Search for the cell housing the specified text and yield its [x, y] center coordinate. 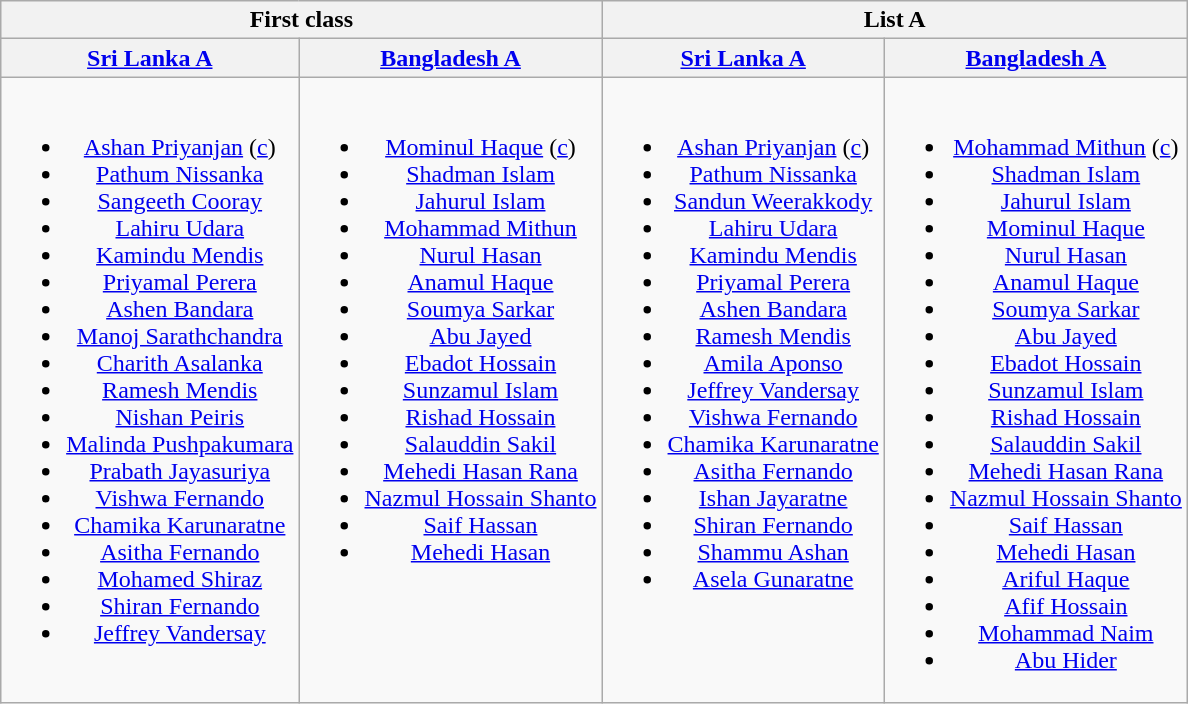
First class [302, 20]
List A [894, 20]
